From the cell containing the given text, extract its center point as (X, Y) coordinate. 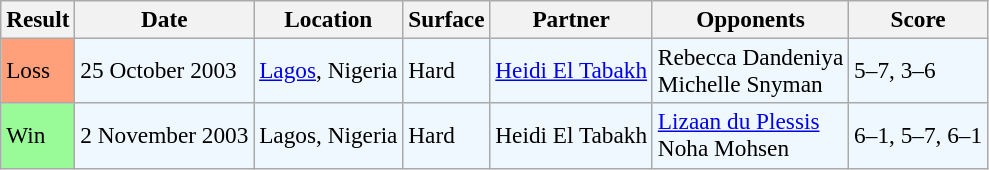
Score (918, 19)
Partner (572, 19)
Rebecca Dandeniya Michelle Snyman (750, 70)
Win (38, 136)
5–7, 3–6 (918, 70)
2 November 2003 (164, 136)
Opponents (750, 19)
Result (38, 19)
Lizaan du Plessis Noha Mohsen (750, 136)
Date (164, 19)
25 October 2003 (164, 70)
Location (328, 19)
Loss (38, 70)
6–1, 5–7, 6–1 (918, 136)
Surface (446, 19)
